Return the [X, Y] coordinate for the center point of the cell that contains the specified text.  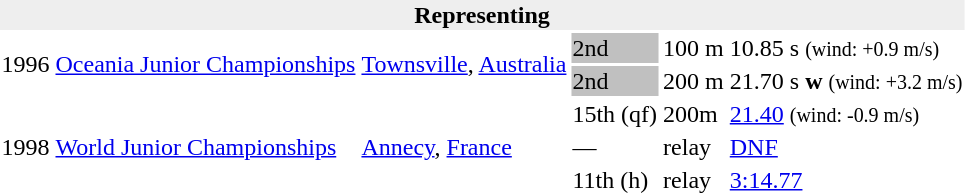
21.70 s w (wind: +3.2 m/s) [846, 81]
relay [694, 147]
200 m [694, 81]
200m [694, 114]
1996 [26, 64]
10.85 s (wind: +0.9 m/s) [846, 48]
Representing [482, 15]
Oceania Junior Championships [206, 64]
100 m [694, 48]
21.40 (wind: -0.9 m/s) [846, 114]
15th (qf) [615, 114]
— [615, 147]
DNF [846, 147]
Townsville, Australia [464, 64]
